Determine the (X, Y) coordinate at the center of the cell enclosing the given text.  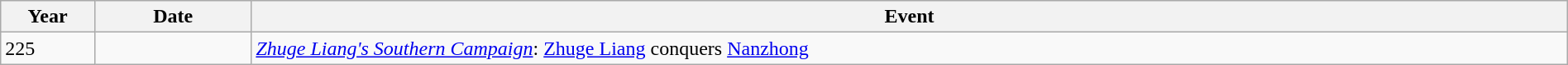
Zhuge Liang's Southern Campaign: Zhuge Liang conquers Nanzhong (910, 48)
Date (172, 17)
Event (910, 17)
225 (48, 48)
Year (48, 17)
